Capture the cell that displays the provided text and extract its [x, y] central coordinate. 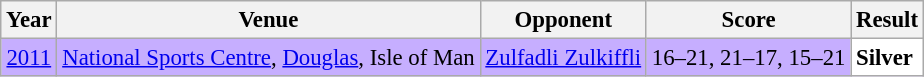
Year [29, 20]
Opponent [563, 20]
National Sports Centre, Douglas, Isle of Man [268, 58]
2011 [29, 58]
Zulfadli Zulkiffli [563, 58]
Silver [888, 58]
Result [888, 20]
Score [748, 20]
16–21, 21–17, 15–21 [748, 58]
Venue [268, 20]
